Search for the cell housing the specified text and yield its (X, Y) center coordinate. 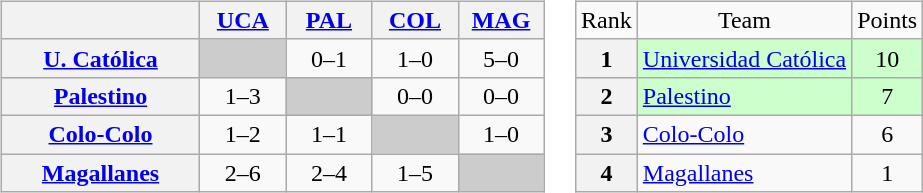
1–3 (243, 96)
U. Católica (100, 58)
5–0 (501, 58)
COL (415, 20)
6 (888, 134)
2–6 (243, 173)
Points (888, 20)
MAG (501, 20)
PAL (329, 20)
2 (607, 96)
Universidad Católica (744, 58)
0–1 (329, 58)
UCA (243, 20)
2–4 (329, 173)
4 (607, 173)
1–1 (329, 134)
3 (607, 134)
1–5 (415, 173)
1–2 (243, 134)
7 (888, 96)
Team (744, 20)
Rank (607, 20)
10 (888, 58)
